Scan for the cell matching the given text and deliver its (X, Y) coordinate at center. 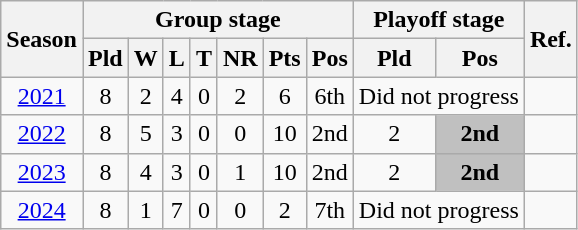
Playoff stage (438, 20)
Pts (284, 58)
7 (176, 210)
2021 (42, 96)
W (146, 58)
Group stage (218, 20)
T (204, 58)
2024 (42, 210)
6 (284, 96)
6th (330, 96)
5 (146, 134)
L (176, 58)
NR (240, 58)
Ref. (550, 39)
2022 (42, 134)
Season (42, 39)
7th (330, 210)
2023 (42, 172)
